Detect which cell encompasses the target text, then output its [x, y] center coordinate. 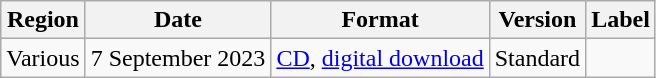
Standard [537, 58]
7 September 2023 [178, 58]
CD, digital download [380, 58]
Date [178, 20]
Various [43, 58]
Label [621, 20]
Version [537, 20]
Format [380, 20]
Region [43, 20]
